Return the [x, y] coordinate for the center point of the cell that contains the specified text.  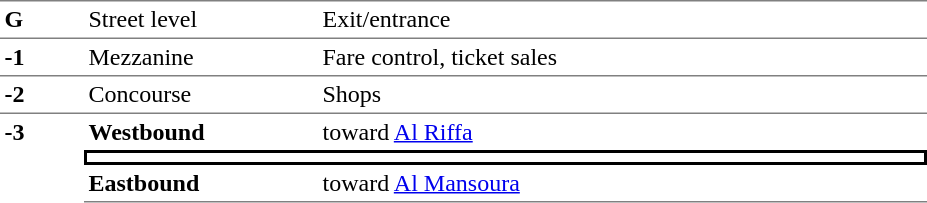
Street level [201, 20]
-2 [42, 94]
toward Al Riffa [622, 131]
Eastbound [201, 184]
Exit/entrance [622, 20]
-3 [42, 157]
Concourse [201, 94]
toward Al Mansoura [622, 184]
Fare control, ticket sales [622, 58]
Mezzanine [201, 58]
Shops [622, 94]
Westbound [201, 131]
G [42, 20]
-1 [42, 58]
